From the cell containing the given text, extract its center point as (x, y) coordinate. 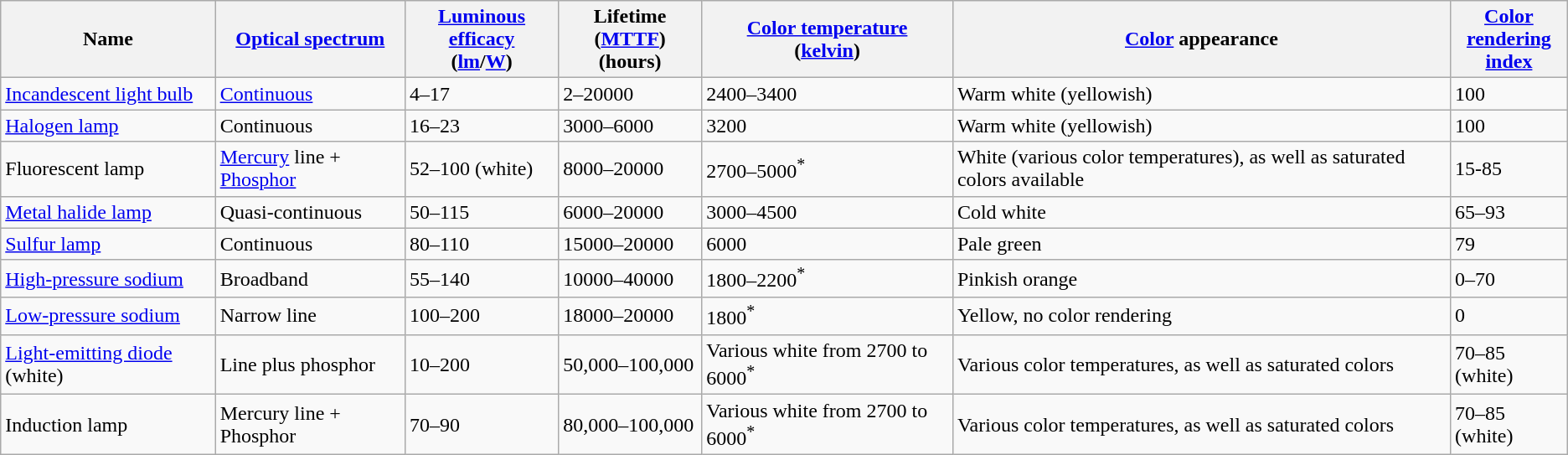
0 (1509, 317)
18000–20000 (630, 317)
50,000–100,000 (630, 365)
6000–20000 (630, 212)
10–200 (481, 365)
80,000–100,000 (630, 425)
15-85 (1509, 169)
Pale green (1201, 244)
50–115 (481, 212)
Color temperature(kelvin) (828, 39)
Fluorescent lamp (108, 169)
2700–5000* (828, 169)
Halogen lamp (108, 126)
0–70 (1509, 278)
Name (108, 39)
Luminous efficacy(lm/W) (481, 39)
Low-pressure sodium (108, 317)
16–23 (481, 126)
Broadband (310, 278)
Narrow line (310, 317)
Cold white (1201, 212)
70–90 (481, 425)
Incandescent light bulb (108, 94)
Yellow, no color rendering (1201, 317)
4–17 (481, 94)
Colorrenderingindex (1509, 39)
Pinkish orange (1201, 278)
15000–20000 (630, 244)
2400–3400 (828, 94)
White (various color temperatures), as well as saturated colors available (1201, 169)
1800–2200* (828, 278)
3000–6000 (630, 126)
Lifetime (MTTF)(hours) (630, 39)
Sulfur lamp (108, 244)
6000 (828, 244)
3000–4500 (828, 212)
55–140 (481, 278)
2–20000 (630, 94)
10000–40000 (630, 278)
Quasi-continuous (310, 212)
8000–20000 (630, 169)
Line plus phosphor (310, 365)
High-pressure sodium (108, 278)
3200 (828, 126)
1800* (828, 317)
52–100 (white) (481, 169)
Color appearance (1201, 39)
Metal halide lamp (108, 212)
Induction lamp (108, 425)
65–93 (1509, 212)
Optical spectrum (310, 39)
80–110 (481, 244)
79 (1509, 244)
100–200 (481, 317)
Light-emitting diode (white) (108, 365)
